Return the [x, y] coordinate for the center point of the cell that contains the specified text.  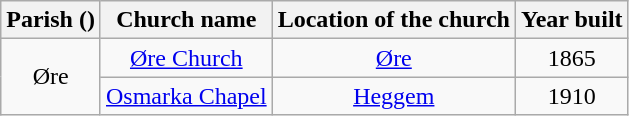
Year built [572, 20]
Church name [186, 20]
Osmarka Chapel [186, 96]
Parish () [51, 20]
Location of the church [394, 20]
1865 [572, 58]
1910 [572, 96]
Heggem [394, 96]
Øre Church [186, 58]
